Provide the (X, Y) coordinate of the cell's center where the given text is located.  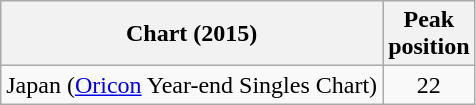
22 (429, 85)
Peakposition (429, 34)
Chart (2015) (192, 34)
Japan (Oricon Year-end Singles Chart) (192, 85)
